Provide the [x, y] coordinate of the cell's center where the given text is located.  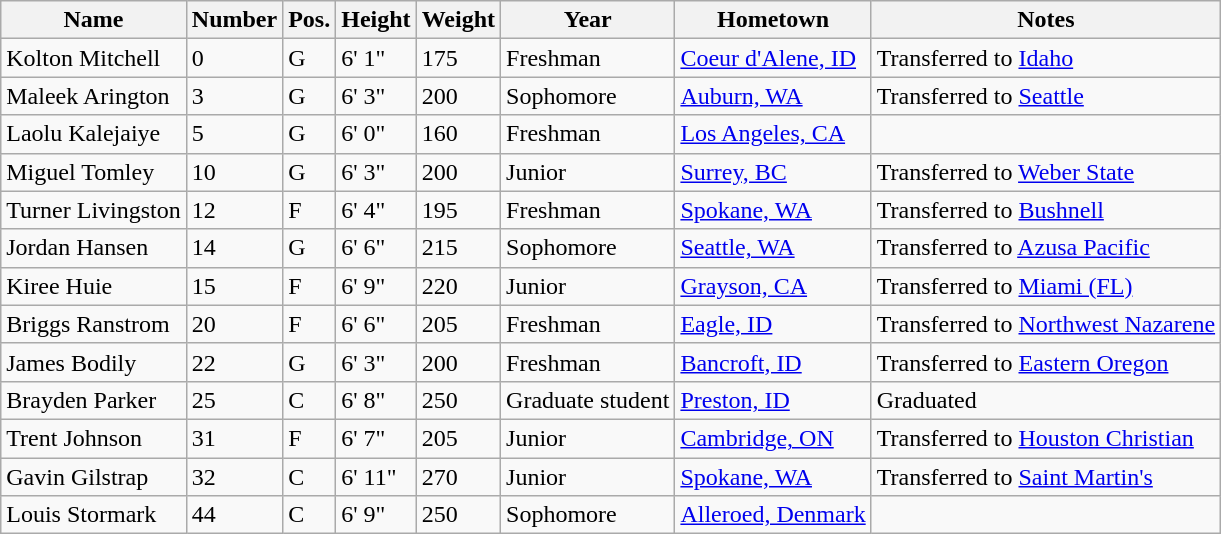
6' 4" [376, 210]
Grayson, CA [773, 286]
6' 7" [376, 438]
Trent Johnson [94, 438]
Transferred to Eastern Oregon [1046, 362]
Hometown [773, 20]
6' 8" [376, 400]
James Bodily [94, 362]
Surrey, BC [773, 172]
Auburn, WA [773, 96]
Transferred to Idaho [1046, 58]
20 [234, 324]
Pos. [310, 20]
Briggs Ranstrom [94, 324]
175 [458, 58]
160 [458, 134]
220 [458, 286]
Turner Livingston [94, 210]
Kiree Huie [94, 286]
Transferred to Weber State [1046, 172]
195 [458, 210]
Jordan Hansen [94, 248]
Preston, ID [773, 400]
Laolu Kalejaiye [94, 134]
Transferred to Azusa Pacific [1046, 248]
10 [234, 172]
Los Angeles, CA [773, 134]
Transferred to Saint Martin's [1046, 477]
0 [234, 58]
12 [234, 210]
Brayden Parker [94, 400]
Name [94, 20]
Notes [1046, 20]
Maleek Arington [94, 96]
Height [376, 20]
Transferred to Bushnell [1046, 210]
32 [234, 477]
25 [234, 400]
Eagle, ID [773, 324]
3 [234, 96]
270 [458, 477]
Transferred to Miami (FL) [1046, 286]
215 [458, 248]
Graduated [1046, 400]
Transferred to Houston Christian [1046, 438]
15 [234, 286]
5 [234, 134]
44 [234, 515]
Coeur d'Alene, ID [773, 58]
Graduate student [588, 400]
6' 0" [376, 134]
6' 1" [376, 58]
Kolton Mitchell [94, 58]
Miguel Tomley [94, 172]
14 [234, 248]
Weight [458, 20]
Year [588, 20]
Cambridge, ON [773, 438]
Louis Stormark [94, 515]
Gavin Gilstrap [94, 477]
Transferred to Seattle [1046, 96]
Number [234, 20]
6' 11" [376, 477]
Seattle, WA [773, 248]
Alleroed, Denmark [773, 515]
Transferred to Northwest Nazarene [1046, 324]
31 [234, 438]
Bancroft, ID [773, 362]
22 [234, 362]
